Return the [x, y] coordinate for the center point of the cell that contains the specified text.  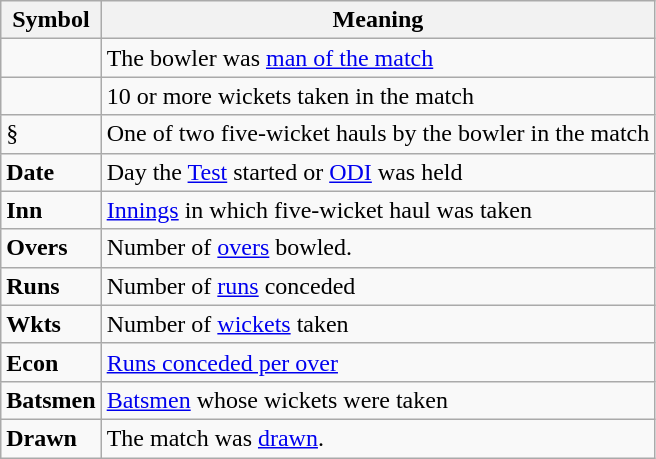
Inn [51, 210]
The match was drawn. [378, 438]
One of two five-wicket hauls by the bowler in the match [378, 134]
Wkts [51, 324]
Runs [51, 286]
Innings in which five-wicket haul was taken [378, 210]
Overs [51, 248]
Batsmen [51, 400]
Day the Test started or ODI was held [378, 172]
Econ [51, 362]
Number of runs conceded [378, 286]
§ [51, 134]
Meaning [378, 20]
The bowler was man of the match [378, 58]
Symbol [51, 20]
Batsmen whose wickets were taken [378, 400]
Runs conceded per over [378, 362]
Drawn [51, 438]
Number of wickets taken [378, 324]
10 or more wickets taken in the match [378, 96]
Date [51, 172]
Number of overs bowled. [378, 248]
